Capture the cell that displays the provided text and extract its [x, y] central coordinate. 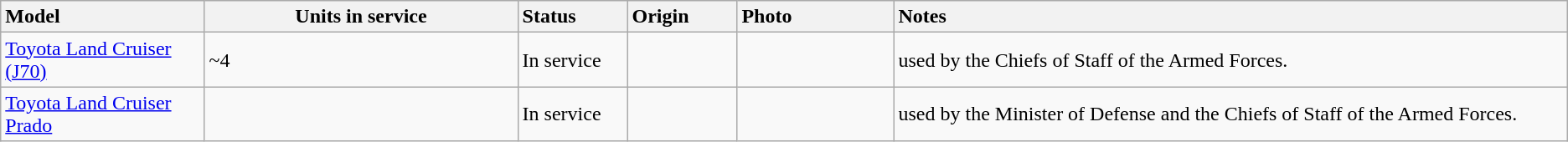
Origin [682, 17]
used by the Chiefs of Staff of the Armed Forces. [1230, 60]
Units in service [361, 17]
Notes [1230, 17]
Model [102, 17]
Photo [816, 17]
Toyota Land Cruiser (J70) [102, 60]
Status [573, 17]
~4 [361, 60]
used by the Minister of Defense and the Chiefs of Staff of the Armed Forces. [1230, 114]
Toyota Land Cruiser Prado [102, 114]
